Search for the cell housing the specified text and yield its [x, y] center coordinate. 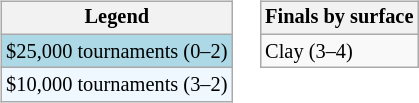
Finals by surface [339, 18]
Clay (3–4) [339, 51]
$25,000 tournaments (0–2) [116, 51]
$10,000 tournaments (3–2) [116, 85]
Legend [116, 18]
